From the cell containing the given text, extract its center point as [X, Y] coordinate. 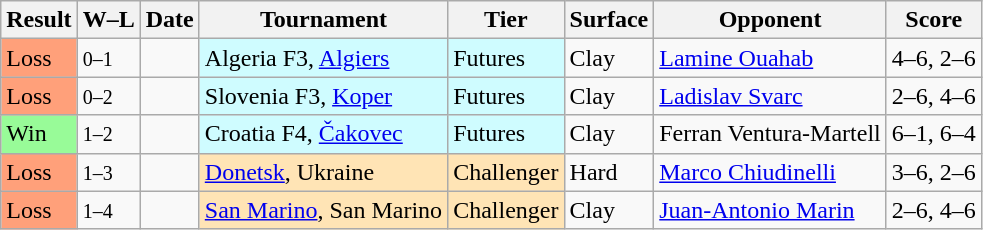
0–2 [108, 96]
Donetsk, Ukraine [323, 172]
Hard [609, 172]
Ferran Ventura-Martell [770, 134]
3–6, 2–6 [934, 172]
Tier [506, 20]
1–3 [108, 172]
1–2 [108, 134]
W–L [108, 20]
1–4 [108, 210]
Lamine Ouahab [770, 58]
6–1, 6–4 [934, 134]
Algeria F3, Algiers [323, 58]
4–6, 2–6 [934, 58]
Croatia F4, Čakovec [323, 134]
Tournament [323, 20]
Marco Chiudinelli [770, 172]
Date [170, 20]
Surface [609, 20]
Score [934, 20]
Result [39, 20]
San Marino, San Marino [323, 210]
Opponent [770, 20]
Win [39, 134]
0–1 [108, 58]
Slovenia F3, Koper [323, 96]
Juan-Antonio Marin [770, 210]
Ladislav Svarc [770, 96]
